Return the (x, y) coordinate for the center point of the cell that contains the specified text.  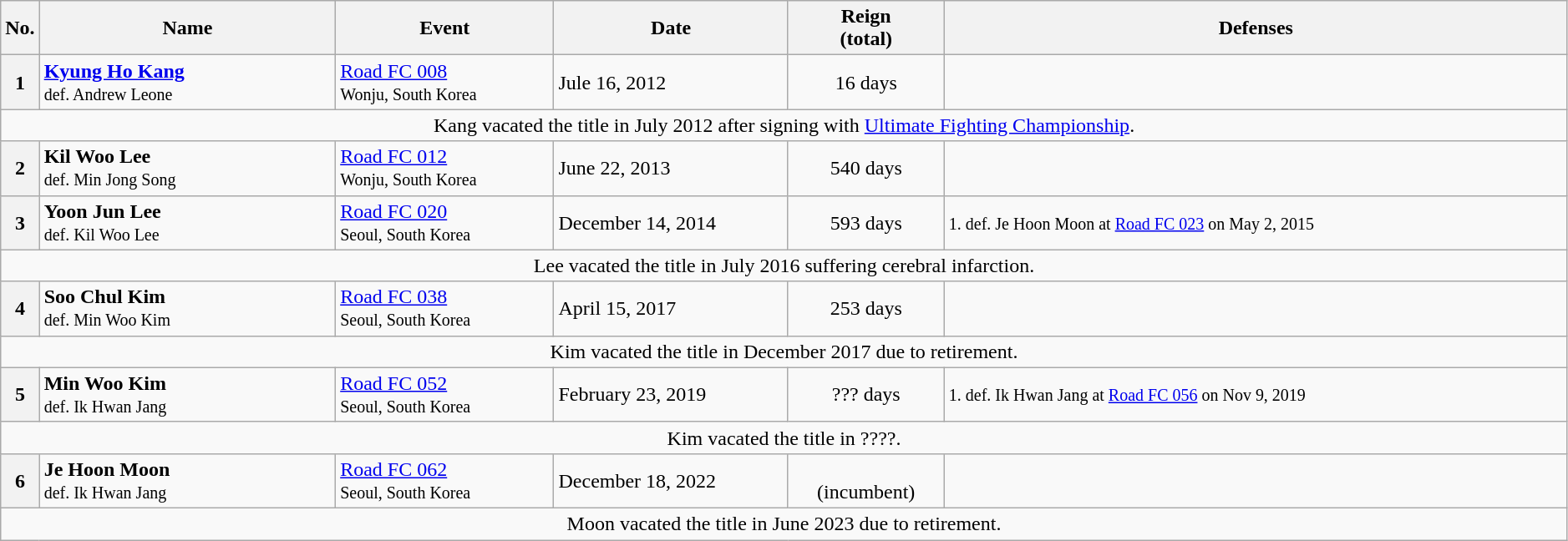
593 days (865, 222)
February 23, 2019 (671, 394)
1. def. Ik Hwan Jang at Road FC 056 on Nov 9, 2019 (1256, 394)
Event (444, 28)
??? days (865, 394)
540 days (865, 169)
4 (20, 309)
Kang vacated the title in July 2012 after signing with Ultimate Fighting Championship. (784, 125)
April 15, 2017 (671, 309)
5 (20, 394)
16 days (865, 82)
Min Woo Kimdef. Ik Hwan Jang (187, 394)
Kim vacated the title in ????. (784, 437)
Road FC 052Seoul, South Korea (444, 394)
3 (20, 222)
June 22, 2013 (671, 169)
Road FC 020Seoul, South Korea (444, 222)
Lee vacated the title in July 2016 suffering cerebral infarction. (784, 265)
Road FC 008Wonju, South Korea (444, 82)
Kil Woo Leedef. Min Jong Song (187, 169)
Jule 16, 2012 (671, 82)
Road FC 012Wonju, South Korea (444, 169)
December 14, 2014 (671, 222)
Soo Chul Kimdef. Min Woo Kim (187, 309)
Moon vacated the title in June 2023 due to retirement. (784, 523)
Kim vacated the title in December 2017 due to retirement. (784, 351)
Kyung Ho Kangdef. Andrew Leone (187, 82)
2 (20, 169)
Yoon Jun Leedef. Kil Woo Lee (187, 222)
Date (671, 28)
(incumbent) (865, 481)
Je Hoon Moondef. Ik Hwan Jang (187, 481)
253 days (865, 309)
Road FC 062Seoul, South Korea (444, 481)
Reign(total) (865, 28)
1 (20, 82)
Name (187, 28)
Defenses (1256, 28)
No. (20, 28)
6 (20, 481)
December 18, 2022 (671, 481)
Road FC 038Seoul, South Korea (444, 309)
1. def. Je Hoon Moon at Road FC 023 on May 2, 2015 (1256, 222)
